Scan for the cell matching the given text and deliver its [X, Y] coordinate at center. 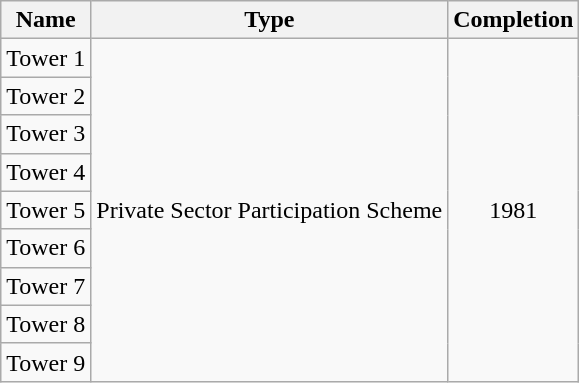
Completion [514, 20]
Tower 8 [46, 324]
Type [270, 20]
1981 [514, 210]
Tower 2 [46, 96]
Name [46, 20]
Tower 9 [46, 362]
Tower 1 [46, 58]
Tower 4 [46, 172]
Tower 5 [46, 210]
Private Sector Participation Scheme [270, 210]
Tower 6 [46, 248]
Tower 7 [46, 286]
Tower 3 [46, 134]
